Pinpoint the cell where the given text exists, returning its [X, Y] midpoint coordinate. 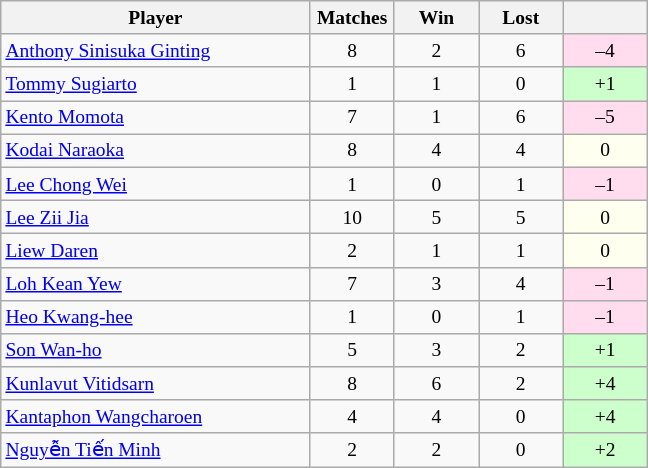
Matches [352, 18]
Son Wan-ho [156, 350]
Win [436, 18]
Kento Momota [156, 118]
10 [352, 216]
Lost [521, 18]
Lee Chong Wei [156, 184]
–5 [605, 118]
Kodai Naraoka [156, 150]
Anthony Sinisuka Ginting [156, 50]
Lee Zii Jia [156, 216]
Loh Kean Yew [156, 284]
Nguyễn Tiến Minh [156, 450]
–4 [605, 50]
Liew Daren [156, 250]
Player [156, 18]
Tommy Sugiarto [156, 84]
Heo Kwang-hee [156, 316]
Kunlavut Vitidsarn [156, 384]
Kantaphon Wangcharoen [156, 416]
+2 [605, 450]
